From the cell containing the given text, extract its center point as (X, Y) coordinate. 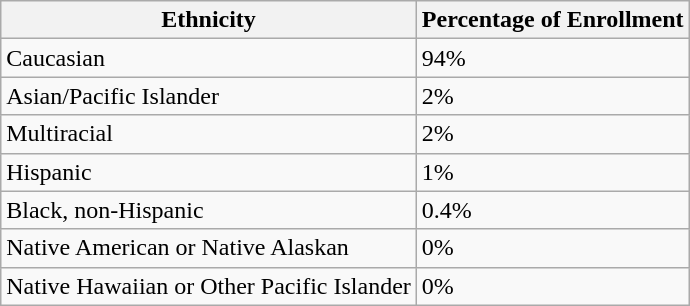
Percentage of Enrollment (552, 20)
Hispanic (209, 172)
Native American or Native Alaskan (209, 248)
94% (552, 58)
Asian/Pacific Islander (209, 96)
Caucasian (209, 58)
Multiracial (209, 134)
Ethnicity (209, 20)
1% (552, 172)
0.4% (552, 210)
Native Hawaiian or Other Pacific Islander (209, 286)
Black, non-Hispanic (209, 210)
